Output the (x, y) coordinate of the center of the cell containing the given text.  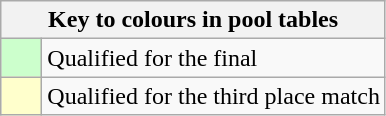
Qualified for the final (214, 58)
Qualified for the third place match (214, 96)
Key to colours in pool tables (194, 20)
